Return [X, Y] of the center of cell containing provided text 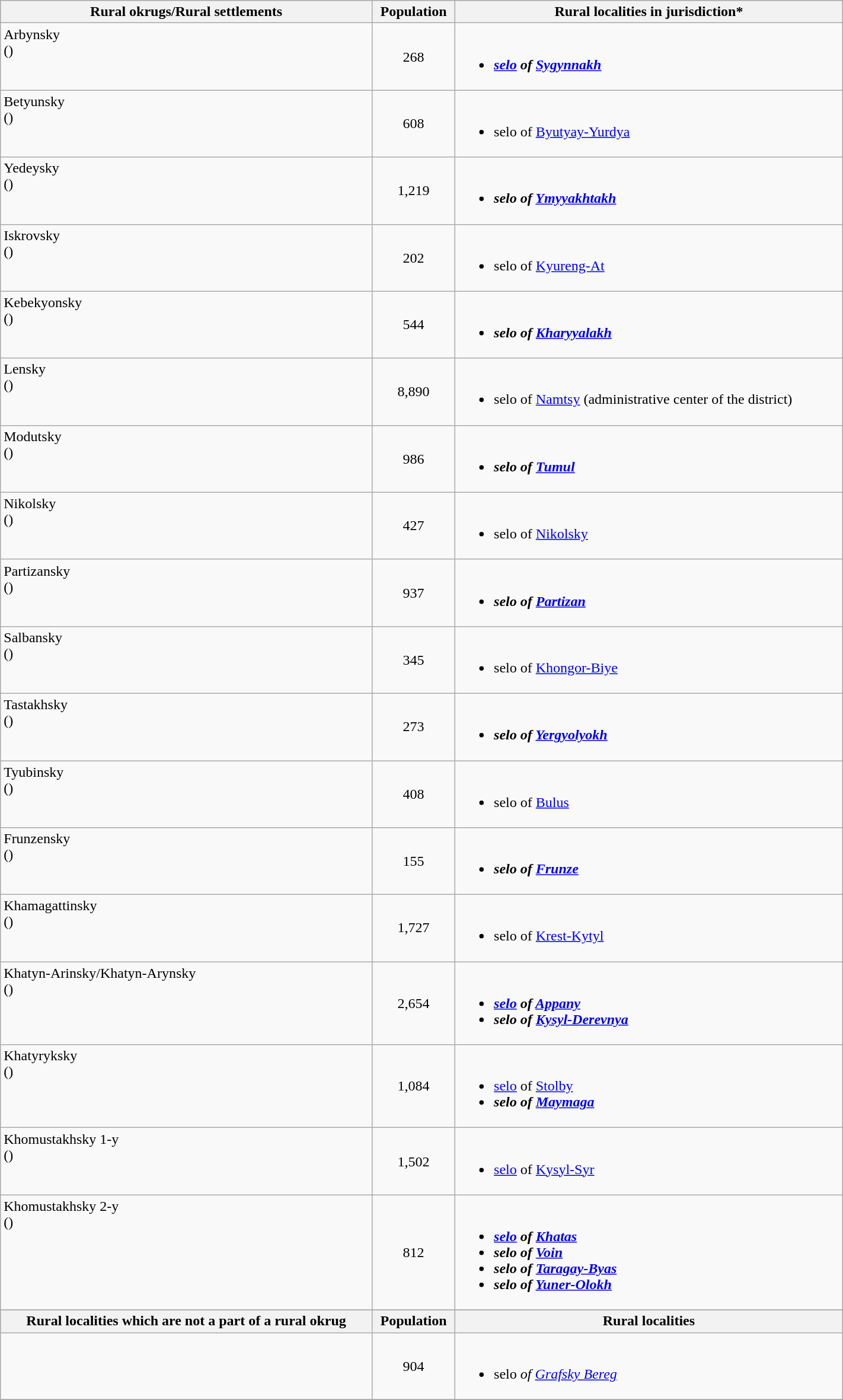
selo of Kharyyalakh [649, 325]
Tyubinsky() [186, 793]
Tastakhsky() [186, 727]
268 [413, 57]
selo of Krest-Kytyl [649, 929]
selo of Yergyolyokh [649, 727]
Modutsky() [186, 459]
Khatyryksky() [186, 1086]
Rural okrugs/Rural settlements [186, 12]
Khamagattinsky() [186, 929]
Khomustakhsky 1-y() [186, 1161]
937 [413, 593]
selo of Nikolsky [649, 525]
selo of Ymyyakhtakh [649, 191]
selo of Grafsky Bereg [649, 1366]
selo of Khatasselo of Voinselo of Taragay-Byasselo of Yuner-Olokh [649, 1252]
1,219 [413, 191]
Khomustakhsky 2-y() [186, 1252]
8,890 [413, 391]
selo of Khongor-Biye [649, 659]
Khatyn-Arinsky/Khatyn-Arynsky() [186, 1003]
selo of Kyureng-At [649, 257]
427 [413, 525]
2,654 [413, 1003]
Salbansky() [186, 659]
904 [413, 1366]
selo of Byutyay-Yurdya [649, 123]
202 [413, 257]
Frunzensky() [186, 861]
1,727 [413, 929]
Rural localities in jurisdiction* [649, 12]
selo of Bulus [649, 793]
selo of Kysyl-Syr [649, 1161]
544 [413, 325]
Nikolsky() [186, 525]
408 [413, 793]
selo of Stolbyselo of Maymaga [649, 1086]
selo of Partizan [649, 593]
Kebekyonsky() [186, 325]
selo of Frunze [649, 861]
selo of Namtsy (administrative center of the district) [649, 391]
Iskrovsky() [186, 257]
345 [413, 659]
selo of Appanyselo of Kysyl-Derevnya [649, 1003]
1,502 [413, 1161]
Partizansky() [186, 593]
273 [413, 727]
Arbynsky() [186, 57]
selo of Tumul [649, 459]
Yedeysky() [186, 191]
812 [413, 1252]
Rural localities which are not a part of a rural okrug [186, 1321]
Lensky() [186, 391]
Betyunsky() [186, 123]
1,084 [413, 1086]
986 [413, 459]
selo of Sygynnakh [649, 57]
608 [413, 123]
155 [413, 861]
Rural localities [649, 1321]
